Return the (X, Y) coordinate for the center point of the cell that contains the specified text.  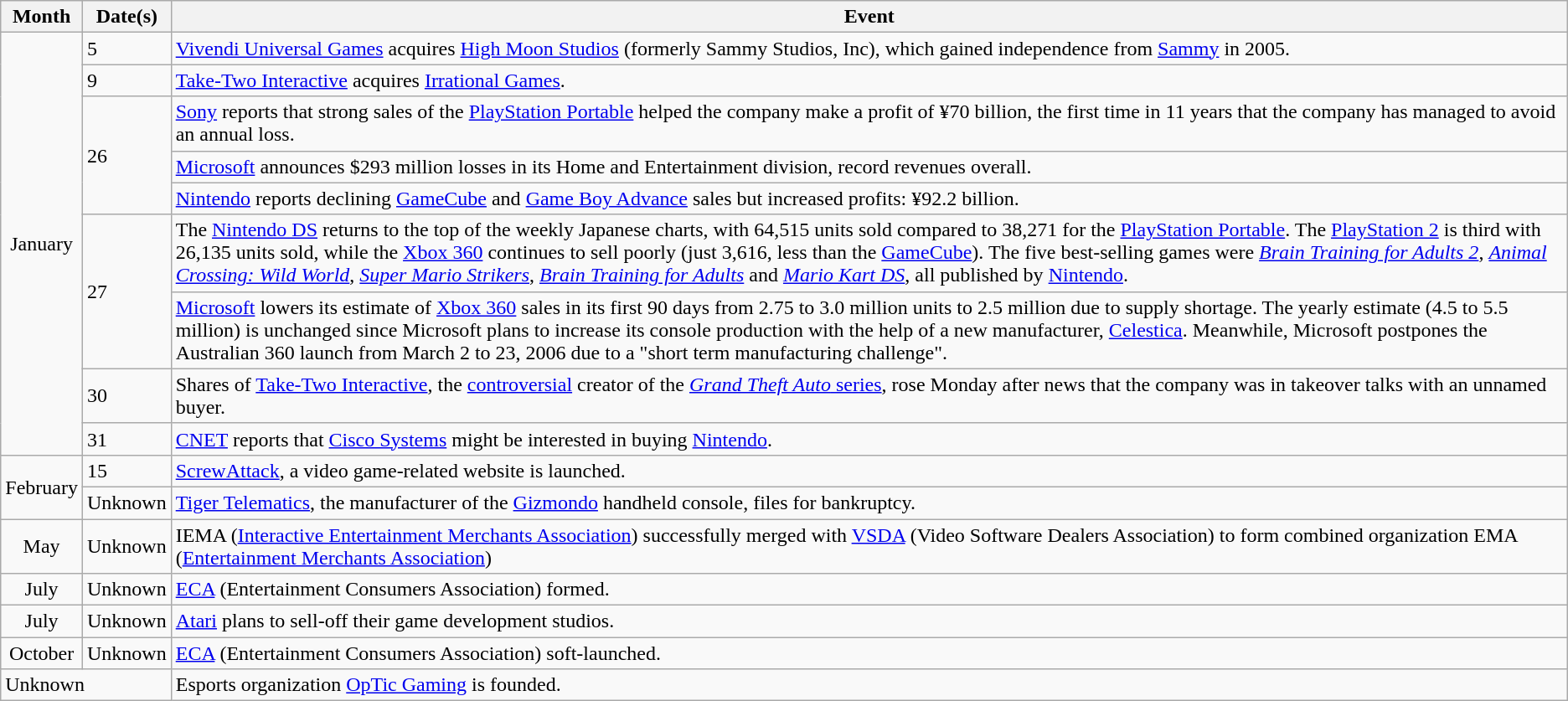
February (42, 487)
9 (126, 80)
ECA (Entertainment Consumers Association) formed. (869, 590)
31 (126, 439)
Take-Two Interactive acquires Irrational Games. (869, 80)
Esports organization OpTic Gaming is founded. (869, 685)
Date(s) (126, 17)
Microsoft announces $293 million losses in its Home and Entertainment division, record revenues overall. (869, 167)
27 (126, 291)
ScrewAttack, a video game-related website is launched. (869, 471)
ECA (Entertainment Consumers Association) soft-launched. (869, 653)
5 (126, 49)
May (42, 546)
Vivendi Universal Games acquires High Moon Studios (formerly Sammy Studios, Inc), which gained independence from Sammy in 2005. (869, 49)
Nintendo reports declining GameCube and Game Boy Advance sales but increased profits: ¥92.2 billion. (869, 198)
30 (126, 395)
Event (869, 17)
Atari plans to sell-off their game development studios. (869, 621)
October (42, 653)
CNET reports that Cisco Systems might be interested in buying Nintendo. (869, 439)
January (42, 245)
Month (42, 17)
Tiger Telematics, the manufacturer of the Gizmondo handheld console, files for bankruptcy. (869, 503)
26 (126, 156)
15 (126, 471)
